Determine the [x, y] coordinate at the center of the cell enclosing the given text.  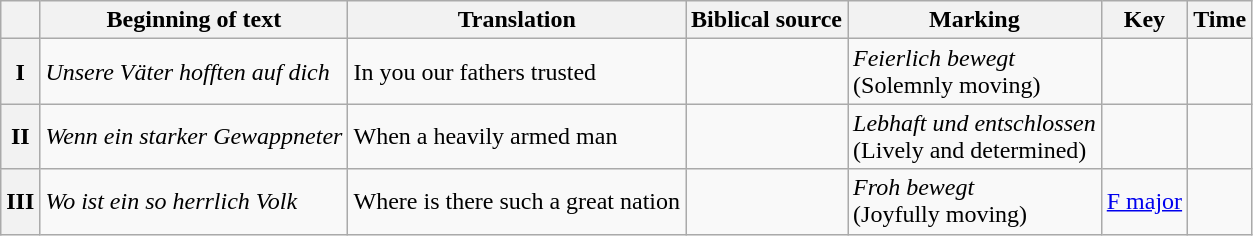
Marking [975, 20]
Biblical source [767, 20]
F major [1144, 202]
Froh bewegt(Joyfully moving) [975, 202]
Unsere Väter hofften auf dich [194, 72]
Wenn ein starker Gewappneter [194, 136]
Time [1220, 20]
II [20, 136]
III [20, 202]
Translation [517, 20]
In you our fathers trusted [517, 72]
Beginning of text [194, 20]
When a heavily armed man [517, 136]
Where is there such a great nation [517, 202]
Wo ist ein so herrlich Volk [194, 202]
Lebhaft und entschlossen(Lively and determined) [975, 136]
I [20, 72]
Feierlich bewegt(Solemnly moving) [975, 72]
Key [1144, 20]
